Locate the cell with the specified text and output its [X, Y] center coordinate. 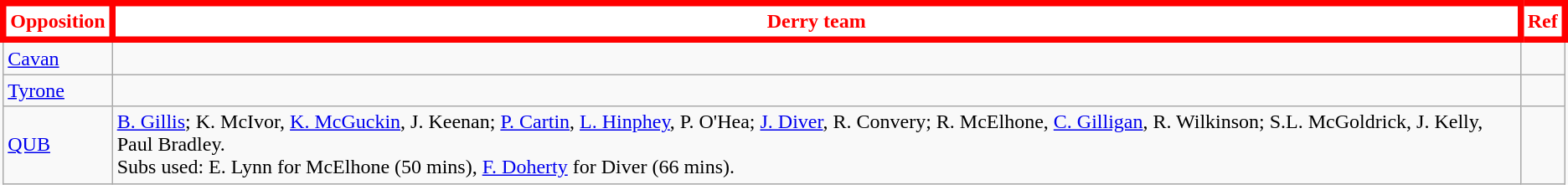
QUB [58, 145]
Tyrone [58, 90]
Opposition [58, 22]
Cavan [58, 57]
Ref [1543, 22]
Derry team [816, 22]
